Search for the cell housing the specified text and yield its [X, Y] center coordinate. 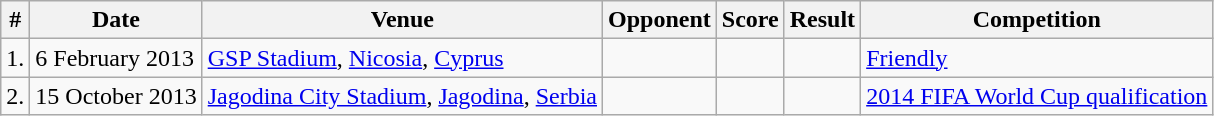
Jagodina City Stadium, Jagodina, Serbia [402, 96]
Competition [1037, 20]
2014 FIFA World Cup qualification [1037, 96]
Venue [402, 20]
Result [822, 20]
# [16, 20]
1. [16, 58]
Date [116, 20]
Score [750, 20]
15 October 2013 [116, 96]
Opponent [660, 20]
6 February 2013 [116, 58]
GSP Stadium, Nicosia, Cyprus [402, 58]
Friendly [1037, 58]
2. [16, 96]
